Determine the [X, Y] coordinate at the center of the cell enclosing the given text.  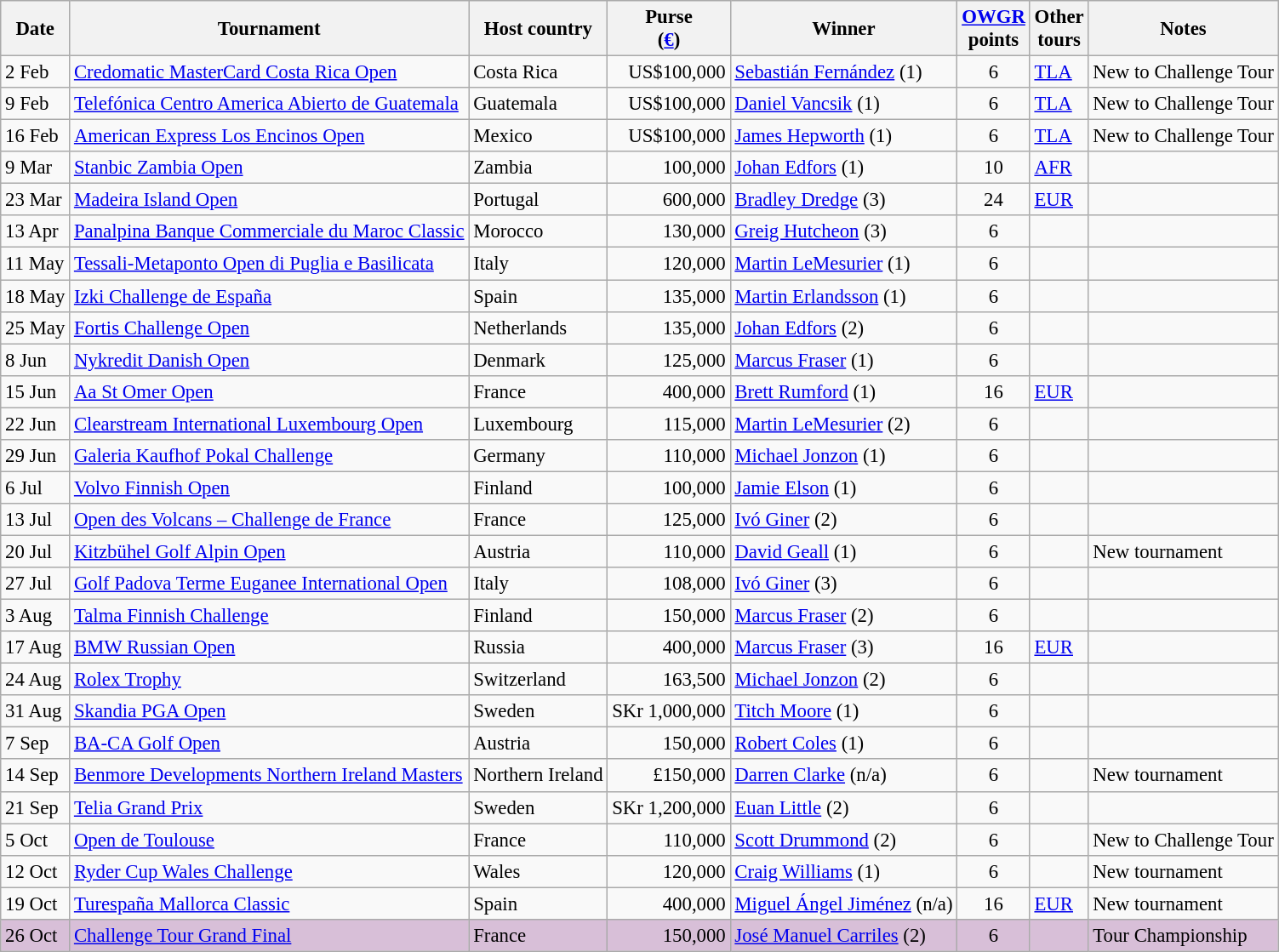
Michael Jonzon (1) [844, 456]
23 Mar [36, 200]
Martin LeMesurier (1) [844, 264]
13 Jul [36, 520]
Skandia PGA Open [269, 711]
24 [994, 200]
BA-CA Golf Open [269, 744]
Date [36, 29]
Martin LeMesurier (2) [844, 424]
Craig Williams (1) [844, 871]
Germany [538, 456]
Panalpina Banque Commerciale du Maroc Classic [269, 232]
Open de Toulouse [269, 840]
Clearstream International Luxembourg Open [269, 424]
SKr 1,000,000 [669, 711]
Greig Hutcheon (3) [844, 232]
26 Oct [36, 936]
Jamie Elson (1) [844, 487]
Open des Volcans – Challenge de France [269, 520]
Luxembourg [538, 424]
Zambia [538, 168]
10 [994, 168]
21 Sep [36, 807]
Ryder Cup Wales Challenge [269, 871]
Brett Rumford (1) [844, 391]
19 Oct [36, 904]
Costa Rica [538, 72]
Credomatic MasterCard Costa Rica Open [269, 72]
Telefónica Centro America Abierto de Guatemala [269, 104]
5 Oct [36, 840]
Tour Championship [1183, 936]
Marcus Fraser (3) [844, 647]
David Geall (1) [844, 551]
Michael Jonzon (2) [844, 680]
OWGRpoints [994, 29]
18 May [36, 296]
3 Aug [36, 616]
Wales [538, 871]
Netherlands [538, 328]
Euan Little (2) [844, 807]
Denmark [538, 360]
Madeira Island Open [269, 200]
108,000 [669, 584]
11 May [36, 264]
Johan Edfors (2) [844, 328]
AFR [1059, 168]
15 Jun [36, 391]
20 Jul [36, 551]
Guatemala [538, 104]
31 Aug [36, 711]
9 Feb [36, 104]
Mexico [538, 136]
163,500 [669, 680]
Stanbic Zambia Open [269, 168]
Host country [538, 29]
Switzerland [538, 680]
12 Oct [36, 871]
16 Feb [36, 136]
Notes [1183, 29]
Fortis Challenge Open [269, 328]
8 Jun [36, 360]
Sebastián Fernández (1) [844, 72]
Bradley Dredge (3) [844, 200]
Russia [538, 647]
6 Jul [36, 487]
Benmore Developments Northern Ireland Masters [269, 776]
Nykredit Danish Open [269, 360]
Izki Challenge de España [269, 296]
Ivó Giner (3) [844, 584]
22 Jun [36, 424]
Golf Padova Terme Euganee International Open [269, 584]
Purse(€) [669, 29]
7 Sep [36, 744]
Aa St Omer Open [269, 391]
Turespaña Mallorca Classic [269, 904]
27 Jul [36, 584]
Tournament [269, 29]
Martin Erlandsson (1) [844, 296]
25 May [36, 328]
Marcus Fraser (1) [844, 360]
Othertours [1059, 29]
José Manuel Carriles (2) [844, 936]
Daniel Vancsik (1) [844, 104]
600,000 [669, 200]
Morocco [538, 232]
Titch Moore (1) [844, 711]
£150,000 [669, 776]
2 Feb [36, 72]
Rolex Trophy [269, 680]
Scott Drummond (2) [844, 840]
Volvo Finnish Open [269, 487]
115,000 [669, 424]
Ivó Giner (2) [844, 520]
Talma Finnish Challenge [269, 616]
Challenge Tour Grand Final [269, 936]
Johan Edfors (1) [844, 168]
SKr 1,200,000 [669, 807]
14 Sep [36, 776]
Telia Grand Prix [269, 807]
Tessali-Metaponto Open di Puglia e Basilicata [269, 264]
BMW Russian Open [269, 647]
29 Jun [36, 456]
Northern Ireland [538, 776]
James Hepworth (1) [844, 136]
24 Aug [36, 680]
Winner [844, 29]
13 Apr [36, 232]
130,000 [669, 232]
17 Aug [36, 647]
Robert Coles (1) [844, 744]
Galeria Kaufhof Pokal Challenge [269, 456]
Kitzbühel Golf Alpin Open [269, 551]
American Express Los Encinos Open [269, 136]
9 Mar [36, 168]
Portugal [538, 200]
Miguel Ángel Jiménez (n/a) [844, 904]
Darren Clarke (n/a) [844, 776]
Marcus Fraser (2) [844, 616]
